Provide the [X, Y] coordinate of the cell's center where the given text is located.  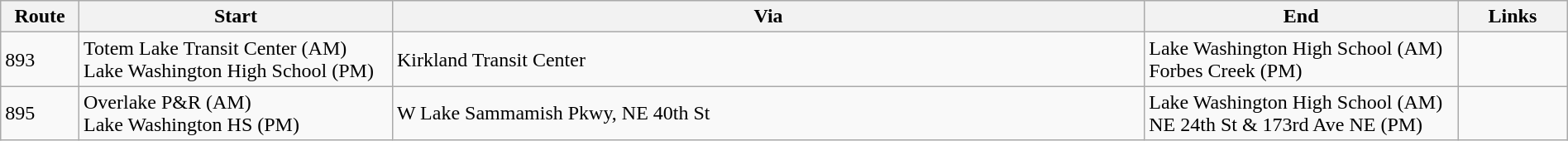
Start [235, 17]
Links [1513, 17]
W Lake Sammamish Pkwy, NE 40th St [767, 113]
893 [40, 60]
895 [40, 113]
Lake Washington High School (AM)NE 24th St & 173rd Ave NE (PM) [1302, 113]
Totem Lake Transit Center (AM)Lake Washington High School (PM) [235, 60]
Lake Washington High School (AM)Forbes Creek (PM) [1302, 60]
End [1302, 17]
Overlake P&R (AM)Lake Washington HS (PM) [235, 113]
Kirkland Transit Center [767, 60]
Via [767, 17]
Route [40, 17]
